Scan for the cell matching the given text and deliver its (X, Y) coordinate at center. 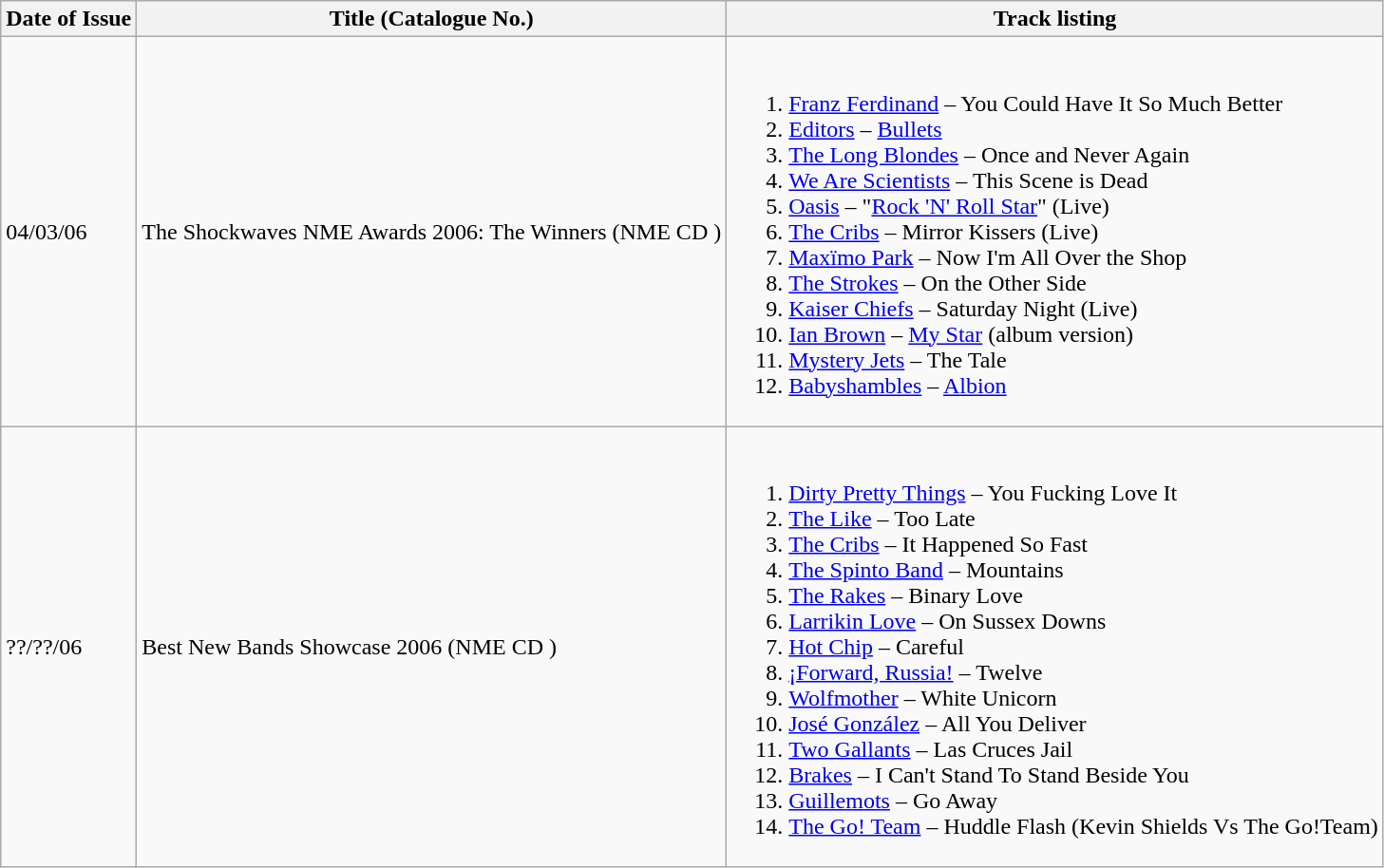
Track listing (1055, 19)
Best New Bands Showcase 2006 (NME CD ) (431, 647)
Title (Catalogue No.) (431, 19)
04/03/06 (68, 232)
??/??/06 (68, 647)
The Shockwaves NME Awards 2006: The Winners (NME CD ) (431, 232)
Date of Issue (68, 19)
